For the text-containing cell, return its midpoint in (X, Y) coordinate format. 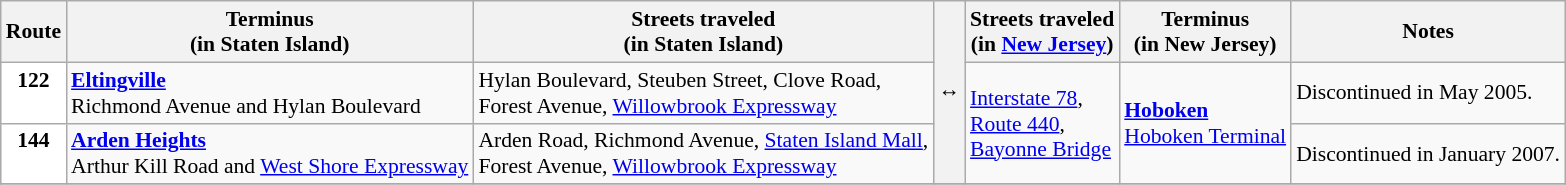
Interstate 78,Route 440,Bayonne Bridge (1042, 123)
Discontinued in January 2007. (1428, 154)
Route (34, 32)
Arden Road, Richmond Avenue, Staten Island Mall,Forest Avenue, Willowbrook Expressway (703, 154)
Notes (1428, 32)
Hylan Boulevard, Steuben Street, Clove Road,Forest Avenue, Willowbrook Expressway (703, 92)
Terminus(in New Jersey) (1205, 32)
Streets traveled(in Staten Island) (703, 32)
122 (34, 92)
Arden HeightsArthur Kill Road and West Shore Expressway (270, 154)
Streets traveled(in New Jersey) (1042, 32)
Discontinued in May 2005. (1428, 92)
HobokenHoboken Terminal (1205, 123)
EltingvilleRichmond Avenue and Hylan Boulevard (270, 92)
↔ (949, 92)
Terminus(in Staten Island) (270, 32)
144 (34, 154)
